Detect which cell encompasses the target text, then output its (x, y) center coordinate. 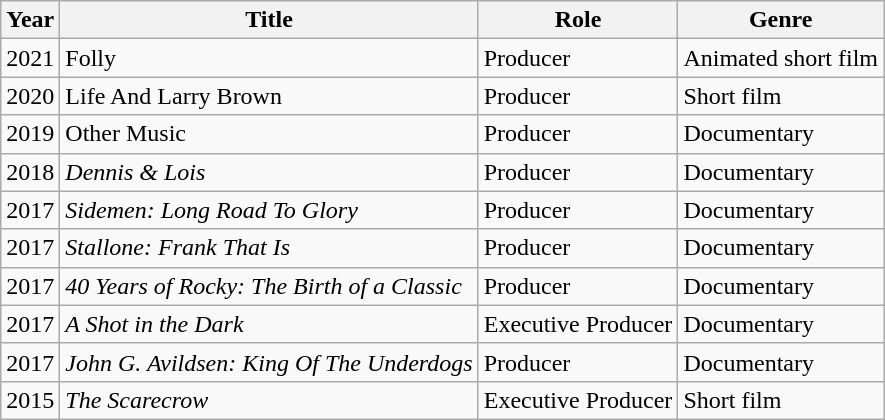
Role (578, 20)
Year (30, 20)
A Shot in the Dark (269, 324)
2020 (30, 96)
Sidemen: Long Road To Glory (269, 210)
Stallone: Frank That Is (269, 248)
2018 (30, 172)
40 Years of Rocky: The Birth of a Classic (269, 286)
2021 (30, 58)
Dennis & Lois (269, 172)
John G. Avildsen: King Of The Underdogs (269, 362)
Animated short film (781, 58)
Title (269, 20)
Folly (269, 58)
The Scarecrow (269, 400)
Life And Larry Brown (269, 96)
2015 (30, 400)
Genre (781, 20)
Other Music (269, 134)
2019 (30, 134)
